Detect which cell encompasses the target text, then output its [x, y] center coordinate. 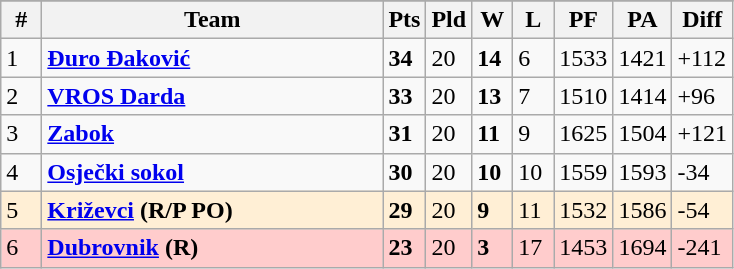
Pld [449, 20]
Zabok [212, 134]
1533 [584, 58]
1593 [642, 172]
+121 [702, 134]
1532 [584, 210]
-241 [702, 248]
23 [404, 248]
1 [22, 58]
33 [404, 96]
Križevci (R/P PO) [212, 210]
# [22, 20]
L [534, 20]
Team [212, 20]
PF [584, 20]
W [492, 20]
PA [642, 20]
Diff [702, 20]
+96 [702, 96]
1421 [642, 58]
30 [404, 172]
1694 [642, 248]
Pts [404, 20]
1453 [584, 248]
1559 [584, 172]
-54 [702, 210]
1625 [584, 134]
5 [22, 210]
1504 [642, 134]
VROS Darda [212, 96]
1586 [642, 210]
34 [404, 58]
2 [22, 96]
1414 [642, 96]
13 [492, 96]
17 [534, 248]
Đuro Đaković [212, 58]
29 [404, 210]
1510 [584, 96]
4 [22, 172]
-34 [702, 172]
+112 [702, 58]
Dubrovnik (R) [212, 248]
Osječki sokol [212, 172]
14 [492, 58]
7 [534, 96]
31 [404, 134]
